Find where the given text appears and provide that cell's center as (X, Y) coordinate. 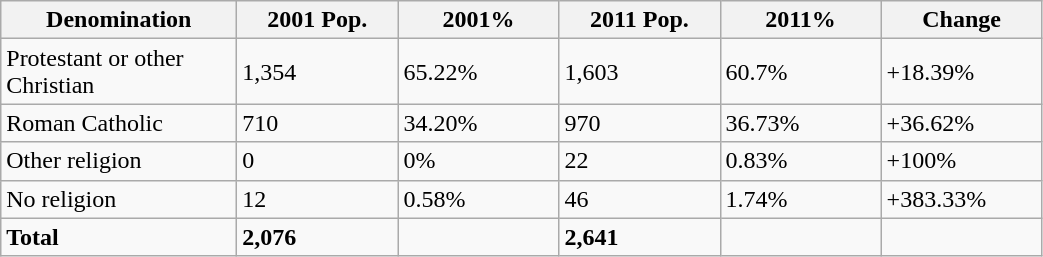
12 (318, 199)
46 (640, 199)
0% (478, 161)
22 (640, 161)
+383.33% (962, 199)
1.74% (800, 199)
+36.62% (962, 123)
1,354 (318, 72)
+100% (962, 161)
+18.39% (962, 72)
2001% (478, 20)
970 (640, 123)
60.7% (800, 72)
34.20% (478, 123)
2011 Pop. (640, 20)
No religion (119, 199)
0 (318, 161)
Protestant or other Christian (119, 72)
1,603 (640, 72)
2,076 (318, 237)
Change (962, 20)
0.83% (800, 161)
Total (119, 237)
Roman Catholic (119, 123)
65.22% (478, 72)
Denomination (119, 20)
36.73% (800, 123)
0.58% (478, 199)
2,641 (640, 237)
2001 Pop. (318, 20)
Other religion (119, 161)
2011% (800, 20)
710 (318, 123)
